Pinpoint the cell where the given text exists, returning its (X, Y) midpoint coordinate. 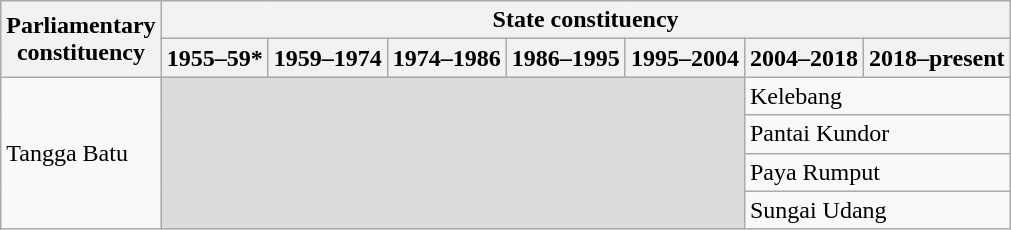
Kelebang (877, 96)
Paya Rumput (877, 172)
1986–1995 (566, 58)
1995–2004 (684, 58)
1974–1986 (446, 58)
State constituency (586, 20)
2018–present (936, 58)
Sungai Udang (877, 210)
2004–2018 (804, 58)
Pantai Kundor (877, 134)
Tangga Batu (81, 153)
1955–59* (214, 58)
1959–1974 (328, 58)
Parliamentaryconstituency (81, 39)
